Output the (X, Y) coordinate of the center of the cell containing the given text.  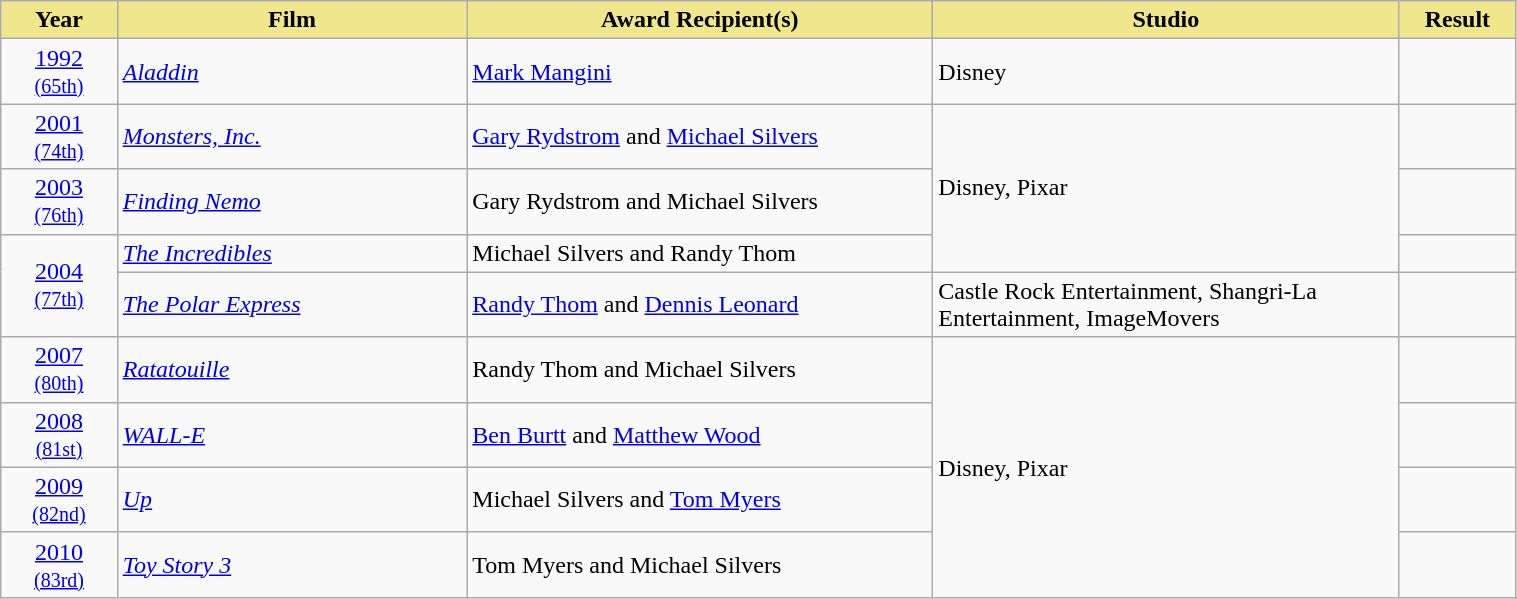
Film (292, 20)
Tom Myers and Michael Silvers (700, 564)
2008(81st) (59, 434)
The Incredibles (292, 253)
1992(65th) (59, 72)
Ratatouille (292, 370)
2007(80th) (59, 370)
Mark Mangini (700, 72)
WALL-E (292, 434)
Award Recipient(s) (700, 20)
2009(82nd) (59, 500)
Result (1458, 20)
Randy Thom and Michael Silvers (700, 370)
Finding Nemo (292, 202)
Studio (1166, 20)
Aladdin (292, 72)
2004(77th) (59, 286)
The Polar Express (292, 304)
2010(83rd) (59, 564)
Michael Silvers and Randy Thom (700, 253)
Disney (1166, 72)
Castle Rock Entertainment, Shangri-La Entertainment, ImageMovers (1166, 304)
Up (292, 500)
Year (59, 20)
2001(74th) (59, 136)
Ben Burtt and Matthew Wood (700, 434)
Monsters, Inc. (292, 136)
Michael Silvers and Tom Myers (700, 500)
Toy Story 3 (292, 564)
Randy Thom and Dennis Leonard (700, 304)
2003(76th) (59, 202)
